Extract the (x, y) coordinate from the center of the cell holding the provided text.  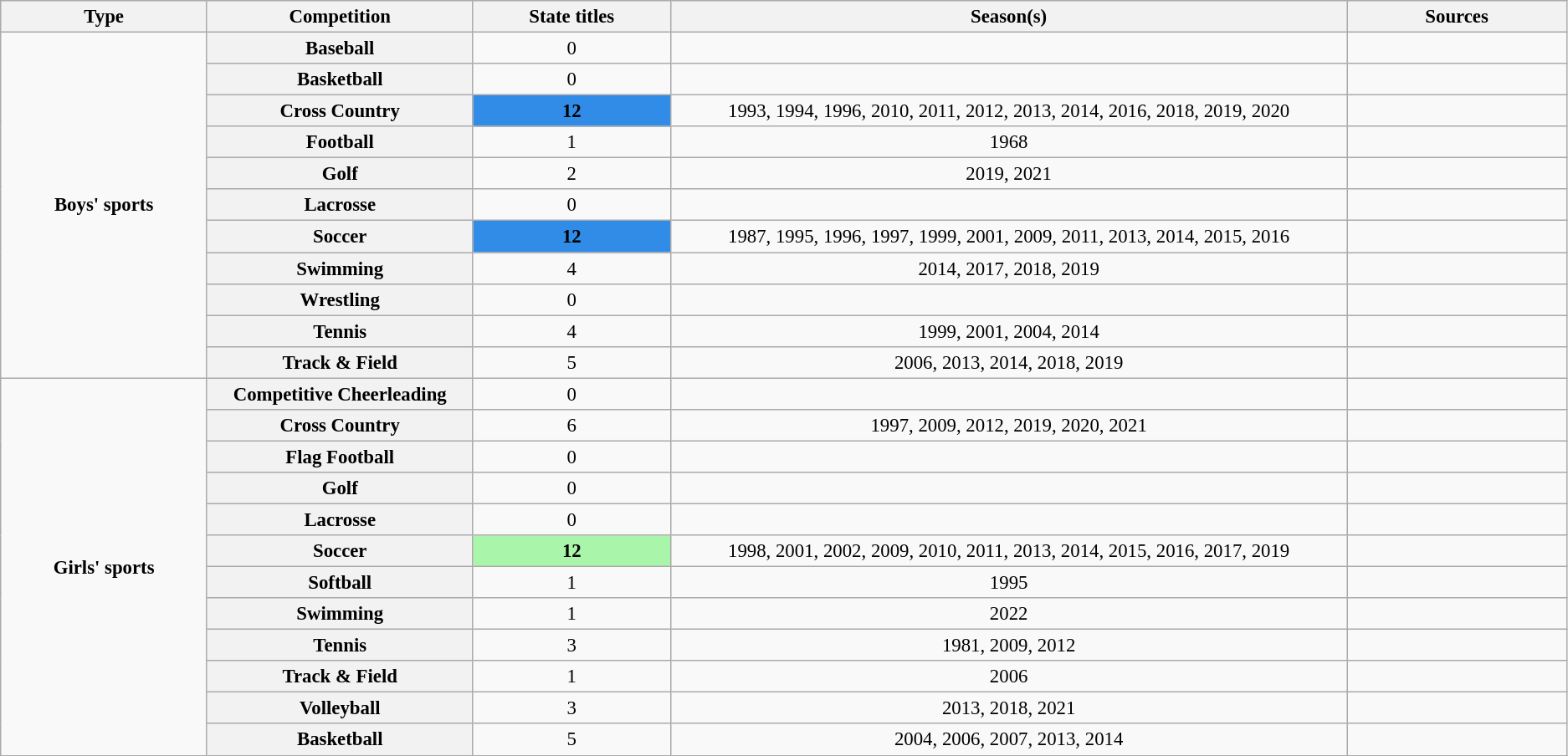
2006 (1009, 677)
1981, 2009, 2012 (1009, 646)
Season(s) (1009, 17)
Baseball (340, 49)
Football (340, 142)
2013, 2018, 2021 (1009, 708)
Competition (340, 17)
1987, 1995, 1996, 1997, 1999, 2001, 2009, 2011, 2013, 2014, 2015, 2016 (1009, 237)
2004, 2006, 2007, 2013, 2014 (1009, 740)
1999, 2001, 2004, 2014 (1009, 331)
Volleyball (340, 708)
2 (572, 174)
Sources (1458, 17)
Type (104, 17)
1968 (1009, 142)
6 (572, 426)
1997, 2009, 2012, 2019, 2020, 2021 (1009, 426)
2019, 2021 (1009, 174)
1995 (1009, 583)
1993, 1994, 1996, 2010, 2011, 2012, 2013, 2014, 2016, 2018, 2019, 2020 (1009, 111)
Wrestling (340, 299)
2006, 2013, 2014, 2018, 2019 (1009, 362)
Girls' sports (104, 567)
Softball (340, 583)
2022 (1009, 614)
Competitive Cheerleading (340, 394)
State titles (572, 17)
2014, 2017, 2018, 2019 (1009, 268)
Flag Football (340, 457)
Boys' sports (104, 206)
1998, 2001, 2002, 2009, 2010, 2011, 2013, 2014, 2015, 2016, 2017, 2019 (1009, 551)
